Search for the cell housing the specified text and yield its (X, Y) center coordinate. 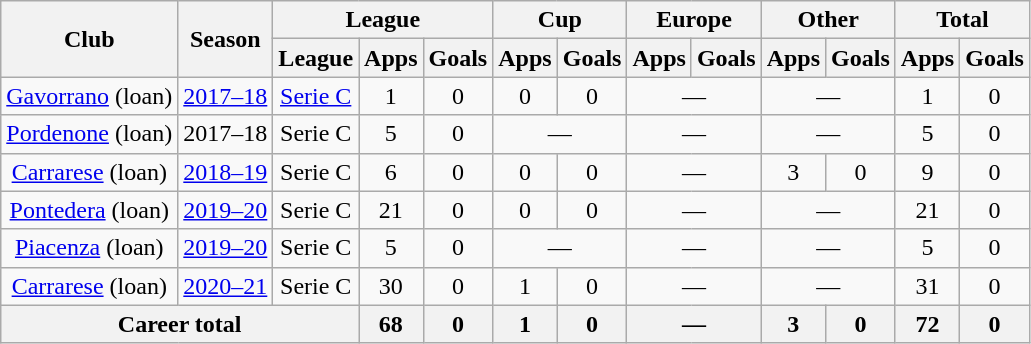
Pordenone (loan) (90, 134)
Other (828, 20)
9 (927, 172)
Europe (694, 20)
Gavorrano (loan) (90, 96)
31 (927, 286)
Piacenza (loan) (90, 248)
72 (927, 324)
6 (391, 172)
Total (962, 20)
68 (391, 324)
2018–19 (226, 172)
Career total (180, 324)
Season (226, 39)
Club (90, 39)
30 (391, 286)
Pontedera (loan) (90, 210)
Cup (560, 20)
2020–21 (226, 286)
